Provide the (X, Y) coordinate of the cell's center where the given text is located.  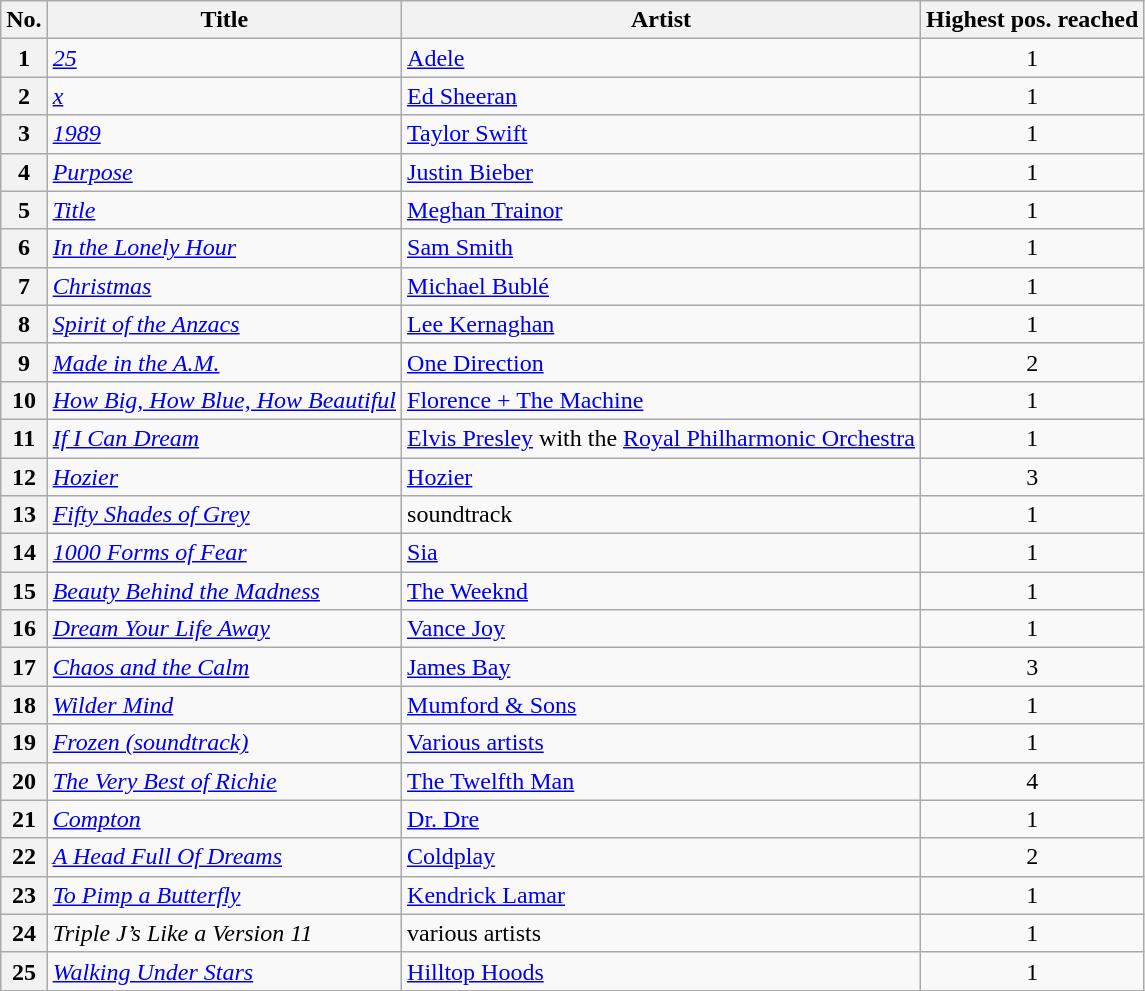
14 (24, 553)
Florence + The Machine (662, 400)
Christmas (224, 286)
24 (24, 933)
Frozen (soundtrack) (224, 743)
12 (24, 477)
Coldplay (662, 857)
Mumford & Sons (662, 705)
Beauty Behind the Madness (224, 591)
Ed Sheeran (662, 96)
James Bay (662, 667)
The Very Best of Richie (224, 781)
Walking Under Stars (224, 971)
1000 Forms of Fear (224, 553)
15 (24, 591)
various artists (662, 933)
19 (24, 743)
Meghan Trainor (662, 210)
5 (24, 210)
23 (24, 895)
11 (24, 438)
Dream Your Life Away (224, 629)
One Direction (662, 362)
Vance Joy (662, 629)
8 (24, 324)
soundtrack (662, 515)
20 (24, 781)
Sam Smith (662, 248)
The Twelfth Man (662, 781)
Lee Kernaghan (662, 324)
10 (24, 400)
Michael Bublé (662, 286)
Compton (224, 819)
6 (24, 248)
Various artists (662, 743)
1989 (224, 134)
Artist (662, 20)
Made in the A.M. (224, 362)
9 (24, 362)
7 (24, 286)
17 (24, 667)
13 (24, 515)
Hilltop Hoods (662, 971)
Adele (662, 58)
To Pimp a Butterfly (224, 895)
If I Can Dream (224, 438)
No. (24, 20)
Sia (662, 553)
22 (24, 857)
Taylor Swift (662, 134)
21 (24, 819)
Wilder Mind (224, 705)
Spirit of the Anzacs (224, 324)
Kendrick Lamar (662, 895)
The Weeknd (662, 591)
Elvis Presley with the Royal Philharmonic Orchestra (662, 438)
How Big, How Blue, How Beautiful (224, 400)
16 (24, 629)
Triple J’s Like a Version 11 (224, 933)
x (224, 96)
Dr. Dre (662, 819)
A Head Full Of Dreams (224, 857)
Fifty Shades of Grey (224, 515)
Chaos and the Calm (224, 667)
Purpose (224, 172)
Highest pos. reached (1032, 20)
In the Lonely Hour (224, 248)
18 (24, 705)
Justin Bieber (662, 172)
